Provide the (X, Y) coordinate of the cell's center where the given text is located.  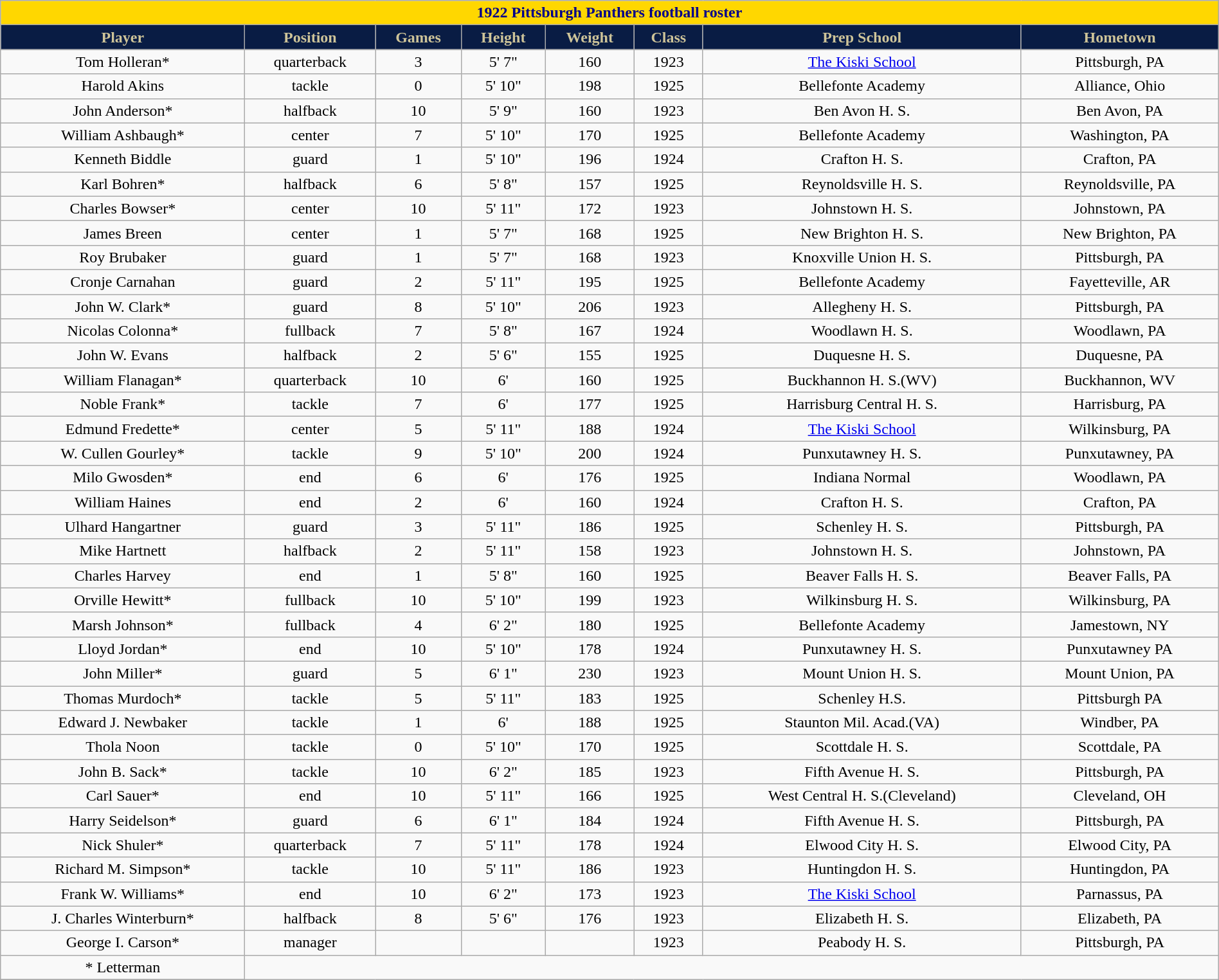
Elwood City H. S. (862, 845)
Harry Seidelson* (123, 821)
John Anderson* (123, 111)
J. Charles Winterburn* (123, 918)
177 (590, 404)
5' 9" (503, 111)
West Central H. S.(Cleveland) (862, 796)
Elizabeth, PA (1120, 918)
184 (590, 821)
Prep School (862, 37)
Marsh Johnson* (123, 624)
Washington, PA (1120, 135)
Cronje Carnahan (123, 282)
183 (590, 698)
172 (590, 208)
Duquesne H. S. (862, 356)
Position (310, 37)
Frank W. Williams* (123, 894)
Mike Hartnett (123, 551)
Games (418, 37)
Scottdale H. S. (862, 747)
Mount Union H. S. (862, 673)
Charles Bowser* (123, 208)
Schenley H. S. (862, 527)
Scottdale, PA (1120, 747)
155 (590, 356)
Mount Union, PA (1120, 673)
Indiana Normal (862, 478)
Alliance, Ohio (1120, 86)
Edmund Fredette* (123, 429)
198 (590, 86)
158 (590, 551)
New Brighton, PA (1120, 233)
Ulhard Hangartner (123, 527)
166 (590, 796)
Edward J. Newbaker (123, 723)
Schenley H.S. (862, 698)
Parnassus, PA (1120, 894)
Pittsburgh PA (1120, 698)
Ben Avon H. S. (862, 111)
Nicolas Colonna* (123, 331)
199 (590, 600)
Buckhannon, WV (1120, 380)
4 (418, 624)
Lloyd Jordan* (123, 649)
196 (590, 159)
Harold Akins (123, 86)
Richard M. Simpson* (123, 869)
Windber, PA (1120, 723)
Huntingdon H. S. (862, 869)
Weight (590, 37)
Carl Sauer* (123, 796)
Ben Avon, PA (1120, 111)
1922 Pittsburgh Panthers football roster (609, 13)
John Miller* (123, 673)
Charles Harvey (123, 576)
Nick Shuler* (123, 845)
Knoxville Union H. S. (862, 257)
Wilkinsburg H. S. (862, 600)
9 (418, 453)
Elwood City, PA (1120, 845)
John B. Sack* (123, 772)
Height (503, 37)
Orville Hewitt* (123, 600)
Cleveland, OH (1120, 796)
Staunton Mil. Acad.(VA) (862, 723)
157 (590, 184)
Buckhannon H. S.(WV) (862, 380)
167 (590, 331)
New Brighton H. S. (862, 233)
Harrisburg Central H. S. (862, 404)
Jamestown, NY (1120, 624)
Reynoldsville, PA (1120, 184)
* Letterman (123, 967)
manager (310, 943)
Fayetteville, AR (1120, 282)
Roy Brubaker (123, 257)
William Ashbaugh* (123, 135)
Huntingdon, PA (1120, 869)
185 (590, 772)
Punxutawney, PA (1120, 453)
Karl Bohren* (123, 184)
Class (669, 37)
Tom Holleran* (123, 62)
Beaver Falls H. S. (862, 576)
John W. Clark* (123, 307)
180 (590, 624)
Peabody H. S. (862, 943)
Reynoldsville H. S. (862, 184)
Beaver Falls, PA (1120, 576)
Thola Noon (123, 747)
Elizabeth H. S. (862, 918)
206 (590, 307)
Harrisburg, PA (1120, 404)
195 (590, 282)
Allegheny H. S. (862, 307)
200 (590, 453)
Woodlawn H. S. (862, 331)
William Flanagan* (123, 380)
Hometown (1120, 37)
James Breen (123, 233)
John W. Evans (123, 356)
Duquesne, PA (1120, 356)
Punxutawney PA (1120, 649)
Player (123, 37)
W. Cullen Gourley* (123, 453)
173 (590, 894)
230 (590, 673)
Thomas Murdoch* (123, 698)
Kenneth Biddle (123, 159)
Milo Gwosden* (123, 478)
George I. Carson* (123, 943)
Noble Frank* (123, 404)
William Haines (123, 502)
